Detect which cell encompasses the target text, then output its (x, y) center coordinate. 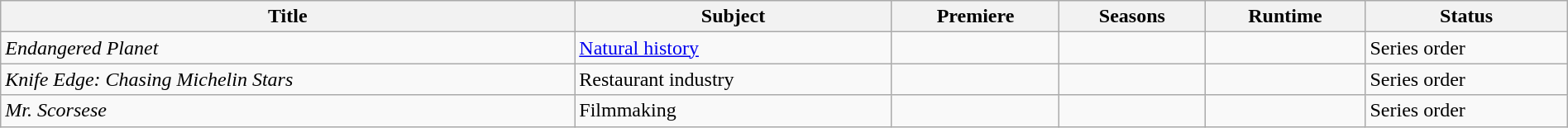
Knife Edge: Chasing Michelin Stars (288, 79)
Premiere (976, 17)
Runtime (1285, 17)
Endangered Planet (288, 48)
Seasons (1132, 17)
Filmmaking (733, 111)
Status (1466, 17)
Title (288, 17)
Natural history (733, 48)
Mr. Scorsese (288, 111)
Subject (733, 17)
Restaurant industry (733, 79)
